Output the [x, y] coordinate of the center of the cell containing the given text.  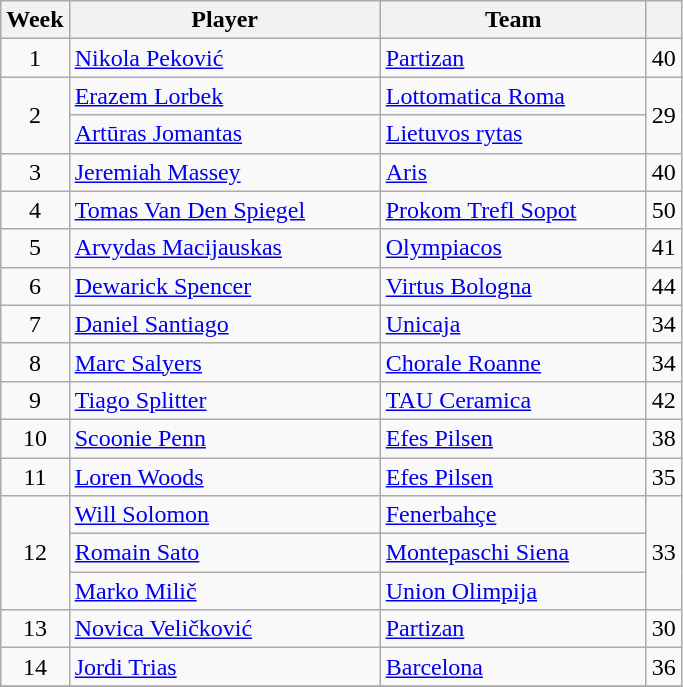
14 [35, 667]
Romain Sato [224, 553]
Scoonie Penn [224, 438]
42 [664, 400]
5 [35, 248]
Lietuvos rytas [513, 134]
Marc Salyers [224, 362]
2 [35, 115]
35 [664, 477]
Barcelona [513, 667]
Olympiacos [513, 248]
Erazem Lorbek [224, 96]
Nikola Peković [224, 58]
6 [35, 286]
Dewarick Spencer [224, 286]
Lottomatica Roma [513, 96]
9 [35, 400]
Arvydas Macijauskas [224, 248]
50 [664, 210]
4 [35, 210]
Daniel Santiago [224, 324]
36 [664, 667]
Tomas Van Den Spiegel [224, 210]
1 [35, 58]
29 [664, 115]
Player [224, 20]
Artūras Jomantas [224, 134]
3 [35, 172]
Marko Milič [224, 591]
Fenerbahçe [513, 515]
13 [35, 629]
38 [664, 438]
30 [664, 629]
Chorale Roanne [513, 362]
Union Olimpija [513, 591]
7 [35, 324]
Novica Veličković [224, 629]
TAU Ceramica [513, 400]
44 [664, 286]
Week [35, 20]
Will Solomon [224, 515]
12 [35, 553]
Tiago Splitter [224, 400]
Aris [513, 172]
Montepaschi Siena [513, 553]
Prokom Trefl Sopot [513, 210]
Team [513, 20]
41 [664, 248]
Jordi Trias [224, 667]
Jeremiah Massey [224, 172]
Unicaja [513, 324]
Virtus Bologna [513, 286]
10 [35, 438]
Loren Woods [224, 477]
8 [35, 362]
11 [35, 477]
33 [664, 553]
